Detect which cell encompasses the target text, then output its [x, y] center coordinate. 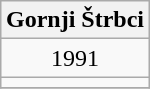
1991 [74, 58]
Gornji Štrbci [74, 20]
